From the cell containing the given text, extract its center point as (x, y) coordinate. 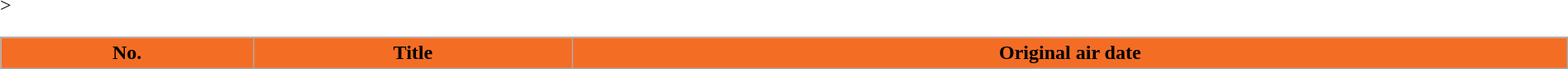
No. (127, 53)
Title (413, 53)
Original air date (1070, 53)
